Return the (x, y) coordinate for the center point of the cell that contains the specified text.  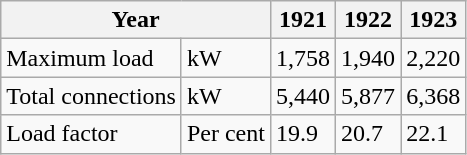
22.1 (434, 134)
Total connections (92, 96)
20.7 (368, 134)
Year (136, 20)
Maximum load (92, 58)
1923 (434, 20)
1,758 (302, 58)
Per cent (226, 134)
5,877 (368, 96)
19.9 (302, 134)
Load factor (92, 134)
5,440 (302, 96)
6,368 (434, 96)
1921 (302, 20)
2,220 (434, 58)
1922 (368, 20)
1,940 (368, 58)
